Pinpoint the cell where the given text exists, returning its [x, y] midpoint coordinate. 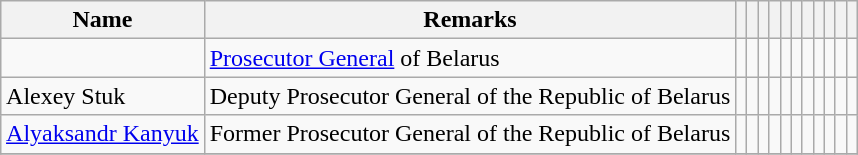
Former Prosecutor General of the Republic of Belarus [470, 134]
Prosecutor General of Belarus [470, 58]
Name [103, 20]
Alexey Stuk [103, 96]
Alyaksandr Kanyuk [103, 134]
Remarks [470, 20]
Deputy Prosecutor General of the Republic of Belarus [470, 96]
